Provide the (X, Y) coordinate of the cell's center where the given text is located.  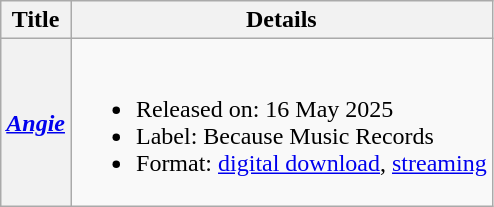
Angie (36, 122)
Released on: 16 May 2025Label: Because Music RecordsFormat: digital download, streaming (281, 122)
Title (36, 20)
Details (281, 20)
